From the cell containing the given text, extract its center point as (X, Y) coordinate. 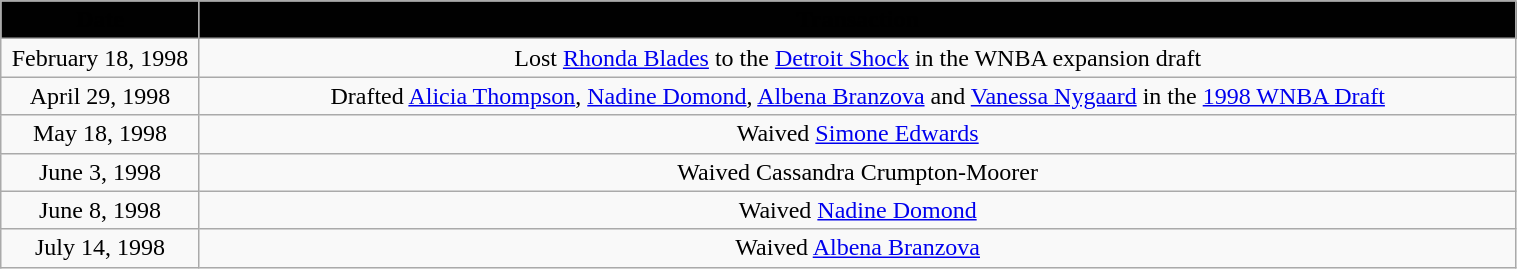
Transaction (858, 20)
Date (100, 20)
July 14, 1998 (100, 248)
Lost Rhonda Blades to the Detroit Shock in the WNBA expansion draft (858, 58)
April 29, 1998 (100, 96)
May 18, 1998 (100, 134)
Drafted Alicia Thompson, Nadine Domond, Albena Branzova and Vanessa Nygaard in the 1998 WNBA Draft (858, 96)
Waived Nadine Domond (858, 210)
Waived Cassandra Crumpton-Moorer (858, 172)
February 18, 1998 (100, 58)
Waived Albena Branzova (858, 248)
June 3, 1998 (100, 172)
Waived Simone Edwards (858, 134)
June 8, 1998 (100, 210)
